Extract the (X, Y) coordinate from the center of the cell holding the provided text.  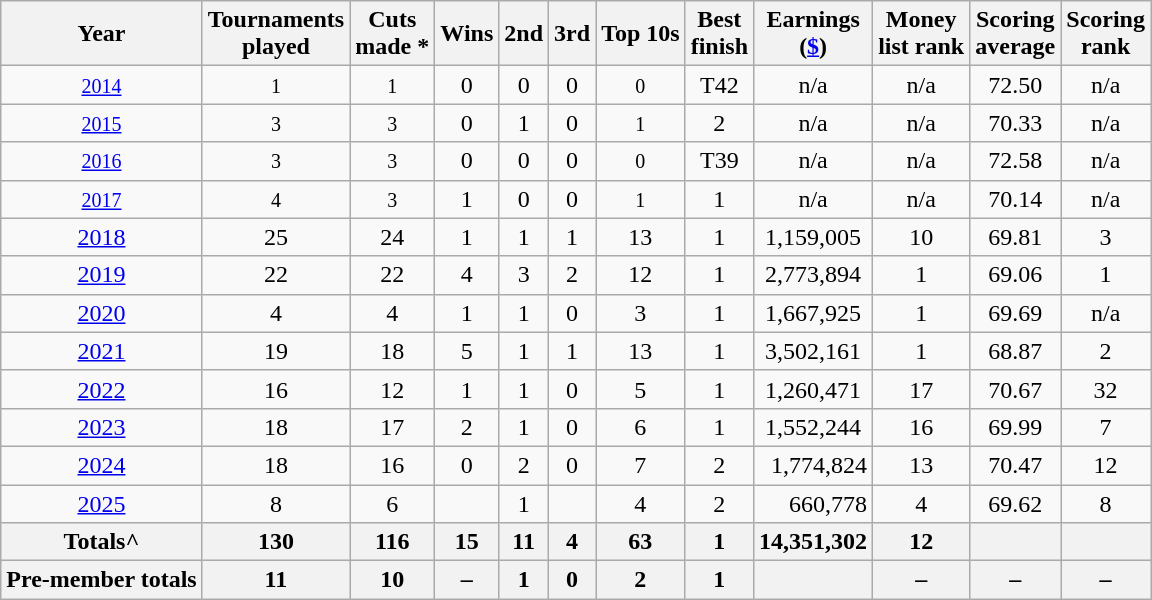
2017 (102, 199)
2021 (102, 351)
2019 (102, 275)
2015 (102, 123)
Scoringrank (1106, 34)
70.14 (1016, 199)
Cuts made * (392, 34)
2nd (524, 34)
T42 (719, 85)
T39 (719, 161)
1,159,005 (814, 237)
70.47 (1016, 465)
72.50 (1016, 85)
69.69 (1016, 313)
Top 10s (641, 34)
2016 (102, 161)
69.81 (1016, 237)
2018 (102, 237)
3rd (572, 34)
1,774,824 (814, 465)
63 (641, 542)
Money list rank (922, 34)
Tournaments played (276, 34)
Year (102, 34)
2022 (102, 389)
24 (392, 237)
Wins (467, 34)
2023 (102, 427)
19 (276, 351)
116 (392, 542)
69.06 (1016, 275)
1,260,471 (814, 389)
25 (276, 237)
69.62 (1016, 503)
68.87 (1016, 351)
Totals^ (102, 542)
130 (276, 542)
14,351,302 (814, 542)
70.67 (1016, 389)
2025 (102, 503)
70.33 (1016, 123)
72.58 (1016, 161)
69.99 (1016, 427)
1,667,925 (814, 313)
Best finish (719, 34)
Pre-member totals (102, 580)
Earnings($) (814, 34)
2024 (102, 465)
2014 (102, 85)
2,773,894 (814, 275)
3,502,161 (814, 351)
32 (1106, 389)
660,778 (814, 503)
15 (467, 542)
2020 (102, 313)
Scoring average (1016, 34)
1,552,244 (814, 427)
